Detect which cell encompasses the target text, then output its [X, Y] center coordinate. 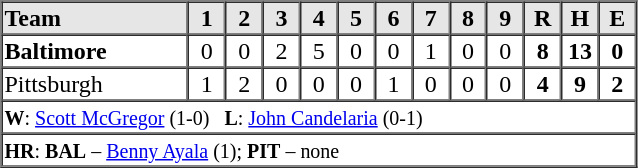
6 [394, 18]
H [580, 18]
3 [282, 18]
Team [96, 18]
13 [580, 50]
7 [430, 18]
Baltimore [96, 50]
E [618, 18]
Pittsburgh [96, 84]
HR: BAL – Benny Ayala (1); PIT – none [319, 150]
W: Scott McGregor (1-0) L: John Candelaria (0-1) [319, 116]
R [542, 18]
